Extract the (X, Y) coordinate from the center of the cell holding the provided text.  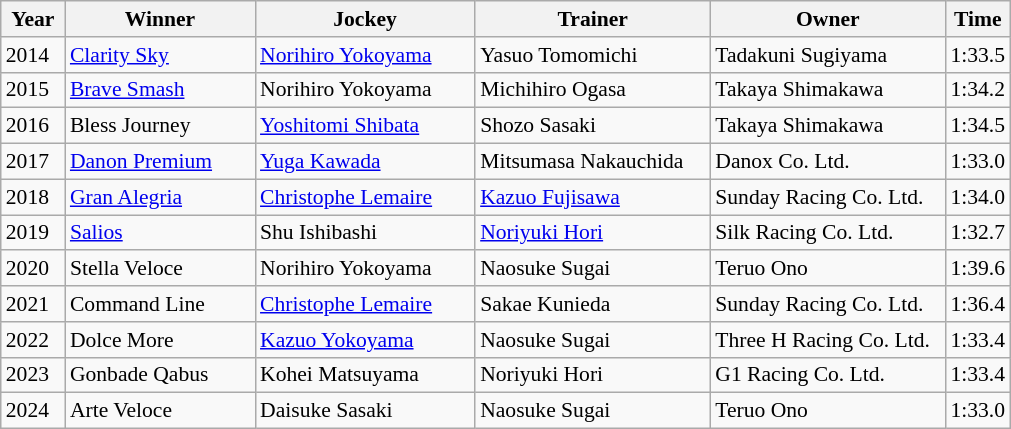
Dolce More (160, 340)
1:39.6 (978, 269)
Three H Racing Co. Ltd. (828, 340)
2022 (33, 340)
Clarity Sky (160, 55)
Year (33, 19)
2016 (33, 126)
1:34.5 (978, 126)
Owner (828, 19)
2021 (33, 304)
Stella Veloce (160, 269)
Gonbade Qabus (160, 375)
Yoshitomi Shibata (365, 126)
Jockey (365, 19)
Bless Journey (160, 126)
Yuga Kawada (365, 162)
Daisuke Sasaki (365, 411)
1:34.0 (978, 197)
2024 (33, 411)
Arte Veloce (160, 411)
Tadakuni Sugiyama (828, 55)
2017 (33, 162)
1:34.2 (978, 90)
Command Line (160, 304)
Michihiro Ogasa (592, 90)
Silk Racing Co. Ltd. (828, 233)
2019 (33, 233)
Kazuo Fujisawa (592, 197)
1:33.5 (978, 55)
2018 (33, 197)
2020 (33, 269)
2015 (33, 90)
Winner (160, 19)
Shozo Sasaki (592, 126)
2023 (33, 375)
1:32.7 (978, 233)
1:36.4 (978, 304)
Danox Co. Ltd. (828, 162)
G1 Racing Co. Ltd. (828, 375)
Kohei Matsuyama (365, 375)
Sakae Kunieda (592, 304)
Gran Alegria (160, 197)
Mitsumasa Nakauchida (592, 162)
Trainer (592, 19)
2014 (33, 55)
Yasuo Tomomichi (592, 55)
Kazuo Yokoyama (365, 340)
Time (978, 19)
Shu Ishibashi (365, 233)
Danon Premium (160, 162)
Brave Smash (160, 90)
Salios (160, 233)
